Extract the [X, Y] coordinate from the center of the cell holding the provided text.  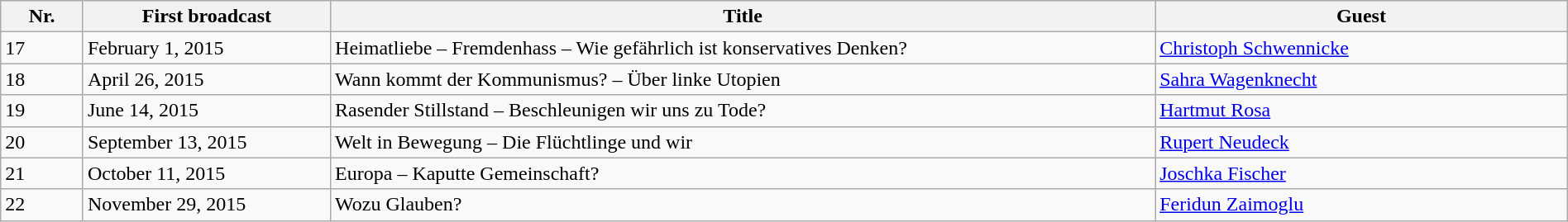
17 [42, 48]
Rupert Neudeck [1361, 142]
Europa – Kaputte Gemeinschaft? [743, 173]
Wozu Glauben? [743, 205]
Title [743, 17]
19 [42, 111]
February 1, 2015 [207, 48]
18 [42, 79]
Hartmut Rosa [1361, 111]
Heimatliebe – Fremdenhass – Wie gefährlich ist konservatives Denken? [743, 48]
Joschka Fischer [1361, 173]
First broadcast [207, 17]
November 29, 2015 [207, 205]
Wann kommt der Kommunismus? – Über linke Utopien [743, 79]
22 [42, 205]
Guest [1361, 17]
April 26, 2015 [207, 79]
October 11, 2015 [207, 173]
Rasender Stillstand – Beschleunigen wir uns zu Tode? [743, 111]
Sahra Wagenknecht [1361, 79]
September 13, 2015 [207, 142]
Christoph Schwennicke [1361, 48]
21 [42, 173]
June 14, 2015 [207, 111]
20 [42, 142]
Welt in Bewegung – Die Flüchtlinge und wir [743, 142]
Nr. [42, 17]
Feridun Zaimoglu [1361, 205]
